Determine the [X, Y] coordinate at the center of the cell enclosing the given text.  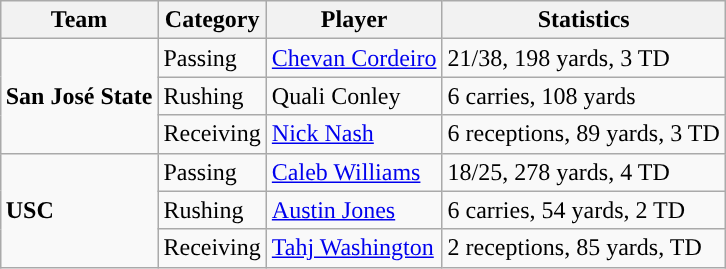
Chevan Cordeiro [354, 58]
2 receptions, 85 yards, TD [584, 248]
Player [354, 20]
Statistics [584, 20]
Tahj Washington [354, 248]
6 receptions, 89 yards, 3 TD [584, 134]
Caleb Williams [354, 172]
San José State [79, 96]
18/25, 278 yards, 4 TD [584, 172]
Nick Nash [354, 134]
Team [79, 20]
21/38, 198 yards, 3 TD [584, 58]
6 carries, 54 yards, 2 TD [584, 210]
USC [79, 210]
Austin Jones [354, 210]
6 carries, 108 yards [584, 96]
Category [212, 20]
Quali Conley [354, 96]
